Locate the cell with the specified text and output its (X, Y) center coordinate. 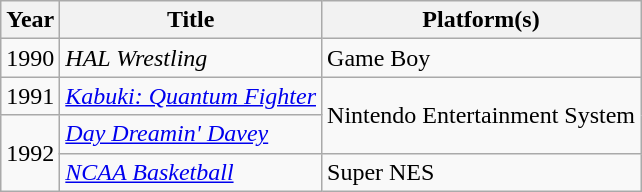
1990 (30, 58)
Kabuki: Quantum Fighter (191, 96)
Game Boy (482, 58)
1991 (30, 96)
Platform(s) (482, 20)
Title (191, 20)
Day Dreamin' Davey (191, 134)
HAL Wrestling (191, 58)
Year (30, 20)
Super NES (482, 172)
1992 (30, 153)
NCAA Basketball (191, 172)
Nintendo Entertainment System (482, 115)
